From the cell containing the given text, extract its center point as [x, y] coordinate. 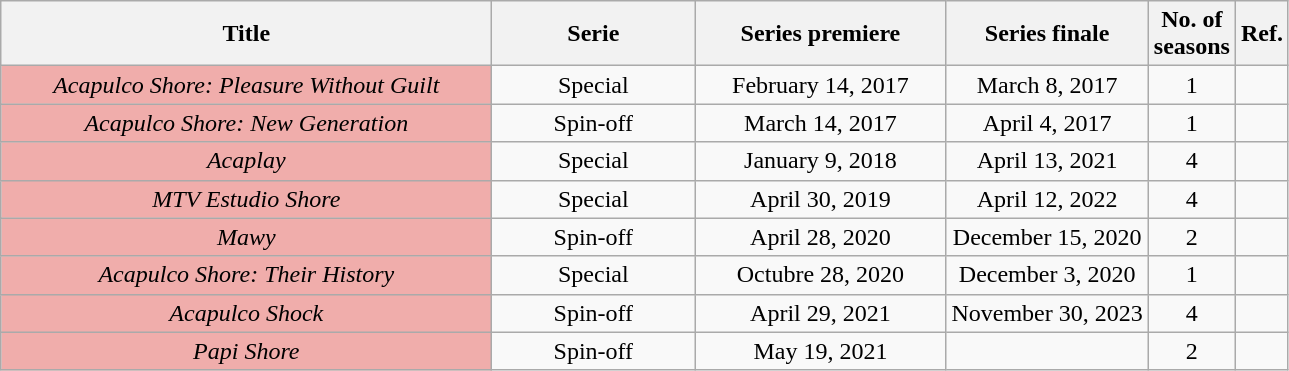
April 4, 2017 [1047, 123]
Title [246, 34]
Acaplay [246, 161]
No. ofseasons [1192, 34]
Series finale [1047, 34]
April 30, 2019 [820, 199]
November 30, 2023 [1047, 313]
Ref. [1262, 34]
Acapulco Shock [246, 313]
March 8, 2017 [1047, 85]
April 13, 2021 [1047, 161]
December 3, 2020 [1047, 275]
March 14, 2017 [820, 123]
April 29, 2021 [820, 313]
Papi Shore [246, 351]
Series premiere [820, 34]
Octubre 28, 2020 [820, 275]
Mawy [246, 237]
January 9, 2018 [820, 161]
Acapulco Shore: New Generation [246, 123]
Acapulco Shore: Pleasure Without Guilt [246, 85]
Acapulco Shore: Their History [246, 275]
April 12, 2022 [1047, 199]
December 15, 2020 [1047, 237]
May 19, 2021 [820, 351]
April 28, 2020 [820, 237]
Serie [594, 34]
February 14, 2017 [820, 85]
MTV Estudio Shore [246, 199]
